Return the [X, Y] coordinate for the center point of the cell that contains the specified text.  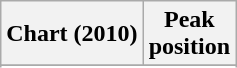
Peak position [189, 34]
Chart (2010) [72, 34]
